Provide the (x, y) coordinate of the cell's center where the given text is located.  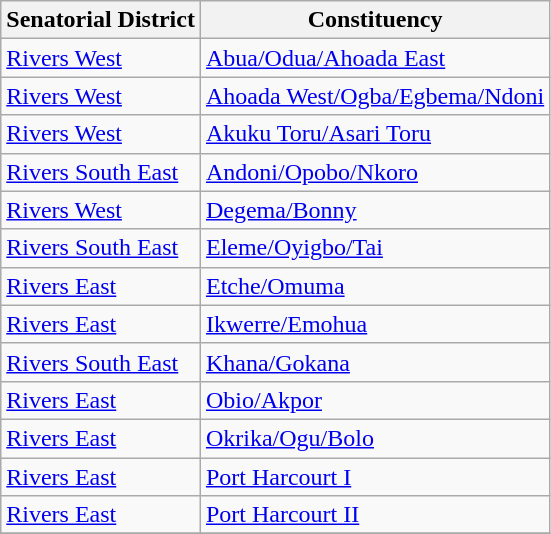
Ahoada West/Ogba/Egbema/Ndoni (374, 96)
Ikwerre/Emohua (374, 324)
Constituency (374, 20)
Port Harcourt I (374, 477)
Eleme/Oyigbo/Tai (374, 248)
Etche/Omuma (374, 286)
Akuku Toru/Asari Toru (374, 134)
Andoni/Opobo/Nkoro (374, 172)
Port Harcourt II (374, 515)
Okrika/Ogu/Bolo (374, 438)
Obio/Akpor (374, 400)
Abua/Odua/Ahoada East (374, 58)
Senatorial District (101, 20)
Khana/Gokana (374, 362)
Degema/Bonny (374, 210)
